Determine the (x, y) coordinate at the center of the cell enclosing the given text.  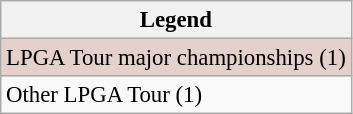
Other LPGA Tour (1) (176, 95)
Legend (176, 20)
LPGA Tour major championships (1) (176, 58)
